Locate the cell with the specified text and output its [X, Y] center coordinate. 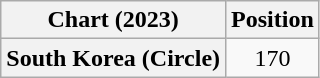
Chart (2023) [114, 20]
South Korea (Circle) [114, 58]
Position [273, 20]
170 [273, 58]
